From the cell containing the given text, extract its center point as (x, y) coordinate. 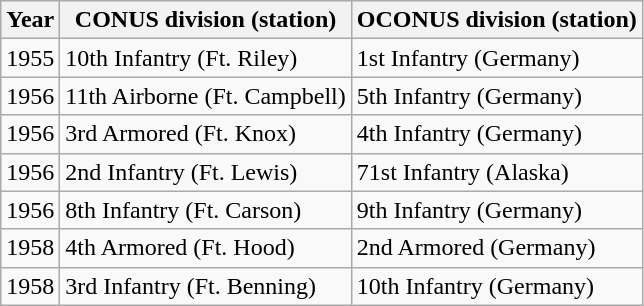
5th Infantry (Germany) (496, 96)
2nd Infantry (Ft. Lewis) (206, 172)
3rd Armored (Ft. Knox) (206, 134)
1st Infantry (Germany) (496, 58)
Year (30, 20)
9th Infantry (Germany) (496, 210)
1955 (30, 58)
CONUS division (station) (206, 20)
4th Infantry (Germany) (496, 134)
10th Infantry (Ft. Riley) (206, 58)
8th Infantry (Ft. Carson) (206, 210)
4th Armored (Ft. Hood) (206, 248)
11th Airborne (Ft. Campbell) (206, 96)
3rd Infantry (Ft. Benning) (206, 286)
71st Infantry (Alaska) (496, 172)
10th Infantry (Germany) (496, 286)
2nd Armored (Germany) (496, 248)
OCONUS division (station) (496, 20)
